Find where the given text appears and provide that cell's center as (X, Y) coordinate. 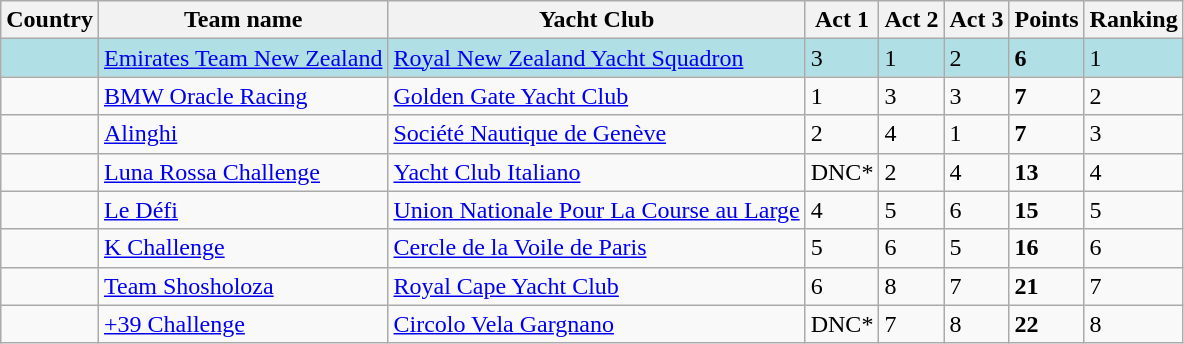
Yacht Club Italiano (596, 172)
Alinghi (243, 134)
Emirates Team New Zealand (243, 58)
BMW Oracle Racing (243, 96)
+39 Challenge (243, 324)
21 (1046, 286)
Circolo Vela Gargnano (596, 324)
Union Nationale Pour La Course au Large (596, 210)
Société Nautique de Genève (596, 134)
Yacht Club (596, 20)
Royal Cape Yacht Club (596, 286)
16 (1046, 248)
Team name (243, 20)
Act 1 (842, 20)
Act 2 (912, 20)
K Challenge (243, 248)
Royal New Zealand Yacht Squadron (596, 58)
Luna Rossa Challenge (243, 172)
13 (1046, 172)
Golden Gate Yacht Club (596, 96)
Points (1046, 20)
Team Shosholoza (243, 286)
22 (1046, 324)
Cercle de la Voile de Paris (596, 248)
15 (1046, 210)
Ranking (1134, 20)
Le Défi (243, 210)
Act 3 (976, 20)
Country (50, 20)
